Determine the [x, y] coordinate at the center of the cell enclosing the given text.  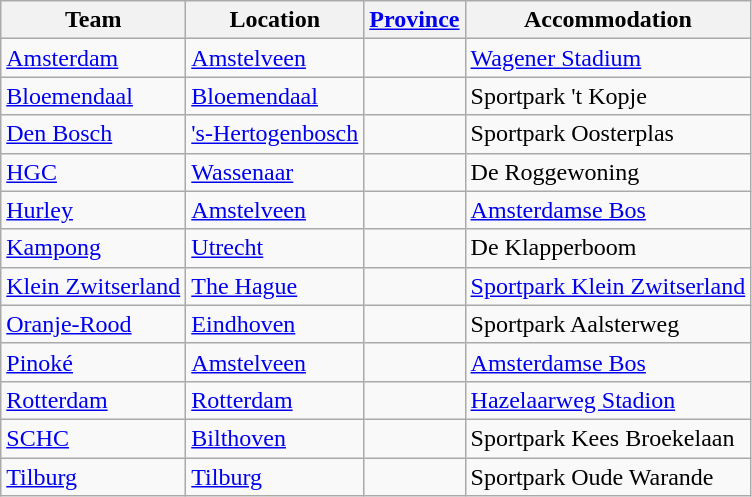
Team [94, 20]
Hurley [94, 210]
Location [275, 20]
The Hague [275, 286]
De Roggewoning [608, 172]
SCHC [94, 438]
HGC [94, 172]
Den Bosch [94, 134]
Sportpark Oosterplas [608, 134]
Sportpark Oude Warande [608, 477]
Bilthoven [275, 438]
Accommodation [608, 20]
Sportpark Kees Broekelaan [608, 438]
Wagener Stadium [608, 58]
Kampong [94, 248]
Wassenaar [275, 172]
De Klapperboom [608, 248]
Utrecht [275, 248]
's-Hertogenbosch [275, 134]
Hazelaarweg Stadion [608, 400]
Sportpark 't Kopje [608, 96]
Province [414, 20]
Klein Zwitserland [94, 286]
Sportpark Klein Zwitserland [608, 286]
Oranje-Rood [94, 324]
Sportpark Aalsterweg [608, 324]
Pinoké [94, 362]
Amsterdam [94, 58]
Eindhoven [275, 324]
